Extract the (X, Y) coordinate from the center of the cell holding the provided text.  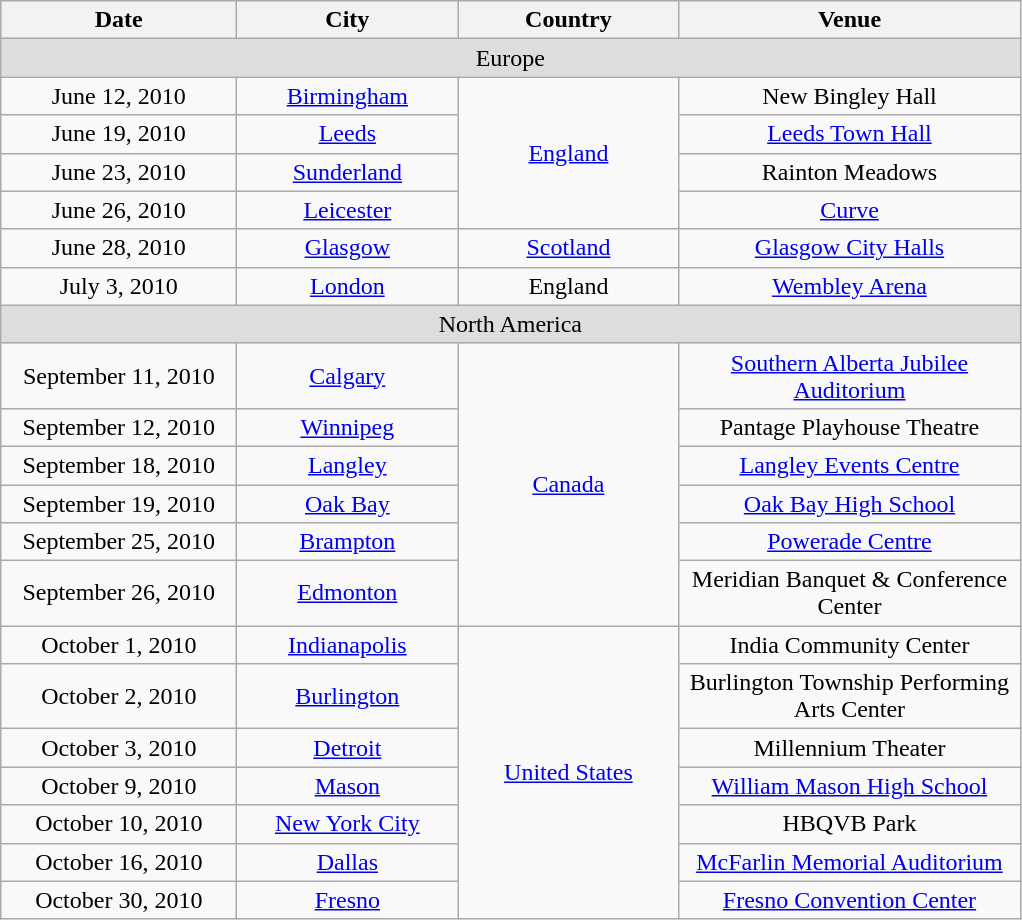
October 2, 2010 (119, 696)
September 19, 2010 (119, 503)
HBQVB Park (850, 824)
September 26, 2010 (119, 594)
Langley (348, 465)
Canada (568, 484)
Burlington Township Performing Arts Center (850, 696)
William Mason High School (850, 786)
McFarlin Memorial Auditorium (850, 862)
June 23, 2010 (119, 172)
Indianapolis (348, 645)
Southern Alberta Jubilee Auditorium (850, 376)
Powerade Centre (850, 542)
Edmonton (348, 594)
Birmingham (348, 96)
June 19, 2010 (119, 134)
Wembley Arena (850, 286)
Winnipeg (348, 427)
October 9, 2010 (119, 786)
India Community Center (850, 645)
Scotland (568, 248)
Leeds Town Hall (850, 134)
Glasgow (348, 248)
Millennium Theater (850, 748)
October 30, 2010 (119, 900)
June 12, 2010 (119, 96)
London (348, 286)
North America (510, 324)
Mason (348, 786)
Date (119, 20)
September 12, 2010 (119, 427)
United States (568, 772)
Sunderland (348, 172)
Pantage Playhouse Theatre (850, 427)
Leeds (348, 134)
Dallas (348, 862)
Europe (510, 58)
Calgary (348, 376)
September 25, 2010 (119, 542)
Langley Events Centre (850, 465)
Country (568, 20)
June 26, 2010 (119, 210)
October 3, 2010 (119, 748)
September 11, 2010 (119, 376)
October 1, 2010 (119, 645)
Meridian Banquet & Conference Center (850, 594)
New Bingley Hall (850, 96)
Brampton (348, 542)
October 10, 2010 (119, 824)
Detroit (348, 748)
Leicester (348, 210)
New York City (348, 824)
October 16, 2010 (119, 862)
June 28, 2010 (119, 248)
September 18, 2010 (119, 465)
Oak Bay High School (850, 503)
City (348, 20)
Curve (850, 210)
Rainton Meadows (850, 172)
Oak Bay (348, 503)
Glasgow City Halls (850, 248)
Venue (850, 20)
Fresno Convention Center (850, 900)
Fresno (348, 900)
Burlington (348, 696)
July 3, 2010 (119, 286)
